Return (X, Y) of the center of cell containing provided text 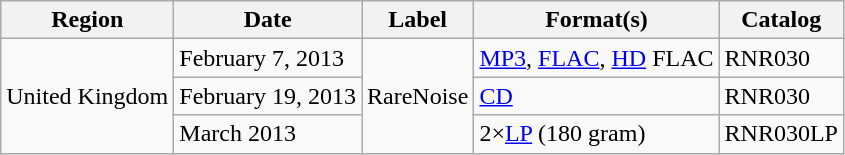
March 2013 (268, 134)
Date (268, 20)
RNR030LP (781, 134)
CD (596, 96)
Catalog (781, 20)
February 7, 2013 (268, 58)
February 19, 2013 (268, 96)
Label (418, 20)
2×LP (180 gram) (596, 134)
United Kingdom (88, 96)
RareNoise (418, 96)
Region (88, 20)
MP3, FLAC, HD FLAC (596, 58)
Format(s) (596, 20)
